Determine the (x, y) coordinate at the center of the cell enclosing the given text.  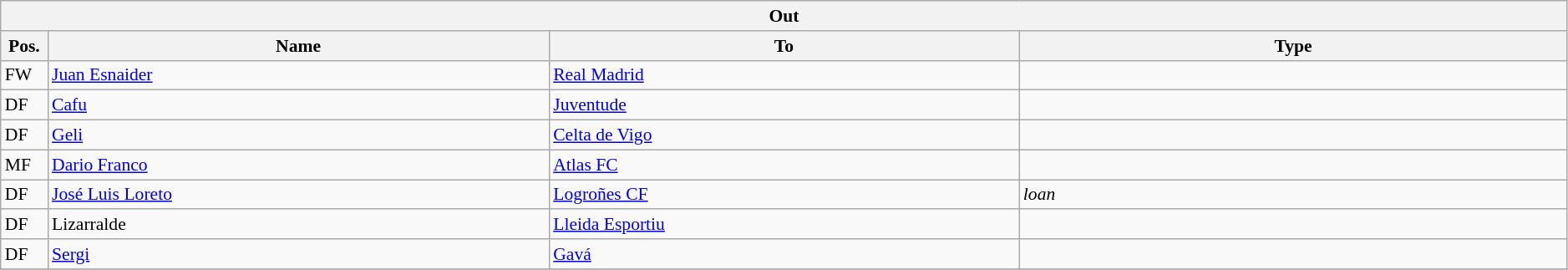
Gavá (784, 254)
Logroñes CF (784, 195)
Sergi (298, 254)
José Luis Loreto (298, 195)
Lleida Esportiu (784, 225)
Lizarralde (298, 225)
Pos. (24, 46)
Geli (298, 135)
Name (298, 46)
Juan Esnaider (298, 75)
Cafu (298, 105)
Out (784, 16)
Type (1293, 46)
FW (24, 75)
Real Madrid (784, 75)
To (784, 46)
Atlas FC (784, 165)
Celta de Vigo (784, 135)
Dario Franco (298, 165)
loan (1293, 195)
MF (24, 165)
Juventude (784, 105)
